Scan for the cell matching the given text and deliver its (X, Y) coordinate at center. 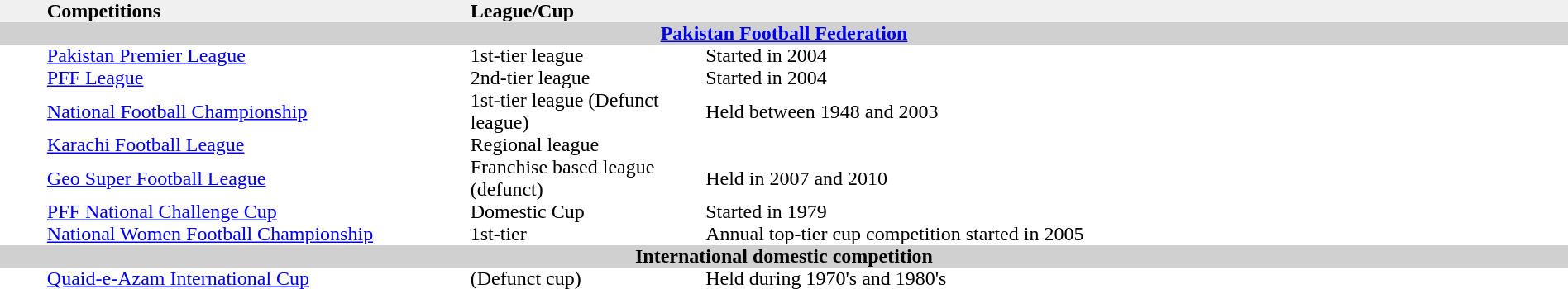
Annual top-tier cup competition started in 2005 (1136, 235)
Competitions (259, 12)
International domestic competition (784, 256)
League/Cup (588, 12)
Pakistan Premier League (259, 56)
National Women Football Championship (259, 235)
Started in 1979 (1136, 211)
1st-tier (588, 235)
1st-tier league (588, 56)
PFF National Challenge Cup (259, 211)
2nd-tier league (588, 78)
Karachi Football League (259, 145)
PFF League (259, 78)
Held between 1948 and 2003 (1136, 111)
Franchise based league (defunct) (588, 178)
Pakistan Football Federation (784, 33)
Domestic Cup (588, 211)
1st-tier league (Defunct league) (588, 111)
Geo Super Football League (259, 178)
National Football Championship (259, 111)
Held in 2007 and 2010 (1136, 178)
Regional league (588, 145)
